Detect which cell encompasses the target text, then output its (x, y) center coordinate. 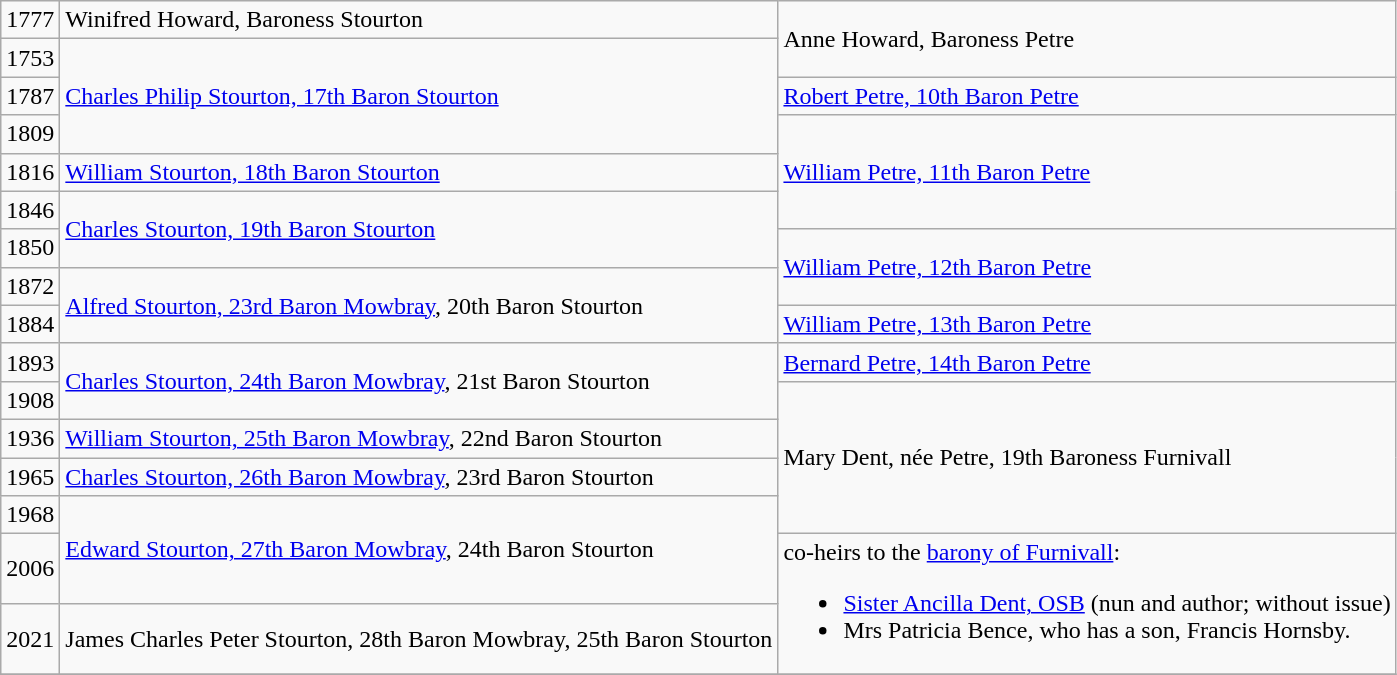
co-heirs to the barony of Furnivall:Sister Ancilla Dent, OSB (nun and author; without issue)Mrs Patricia Bence, who has a son, Francis Hornsby. (1087, 604)
Charles Philip Stourton, 17th Baron Stourton (419, 96)
James Charles Peter Stourton, 28th Baron Mowbray, 25th Baron Stourton (419, 639)
William Petre, 11th Baron Petre (1087, 172)
2006 (30, 569)
Anne Howard, Baroness Petre (1087, 39)
William Petre, 13th Baron Petre (1087, 324)
Alfred Stourton, 23rd Baron Mowbray, 20th Baron Stourton (419, 305)
William Petre, 12th Baron Petre (1087, 267)
1968 (30, 515)
1816 (30, 172)
1908 (30, 400)
1965 (30, 477)
Bernard Petre, 14th Baron Petre (1087, 362)
1846 (30, 210)
1884 (30, 324)
1893 (30, 362)
2021 (30, 639)
1936 (30, 438)
1787 (30, 96)
Mary Dent, née Petre, 19th Baroness Furnivall (1087, 457)
Charles Stourton, 24th Baron Mowbray, 21st Baron Stourton (419, 381)
1753 (30, 58)
William Stourton, 18th Baron Stourton (419, 172)
Charles Stourton, 26th Baron Mowbray, 23rd Baron Stourton (419, 477)
Edward Stourton, 27th Baron Mowbray, 24th Baron Stourton (419, 550)
William Stourton, 25th Baron Mowbray, 22nd Baron Stourton (419, 438)
Charles Stourton, 19th Baron Stourton (419, 229)
1777 (30, 20)
Winifred Howard, Baroness Stourton (419, 20)
1809 (30, 134)
1872 (30, 286)
1850 (30, 248)
Robert Petre, 10th Baron Petre (1087, 96)
